Locate the cell with the specified text and output its [x, y] center coordinate. 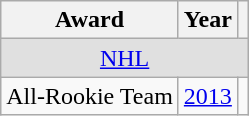
All-Rookie Team [90, 96]
Award [90, 20]
NHL [125, 58]
2013 [208, 96]
Year [208, 20]
